Locate the cell with the specified text and output its (X, Y) center coordinate. 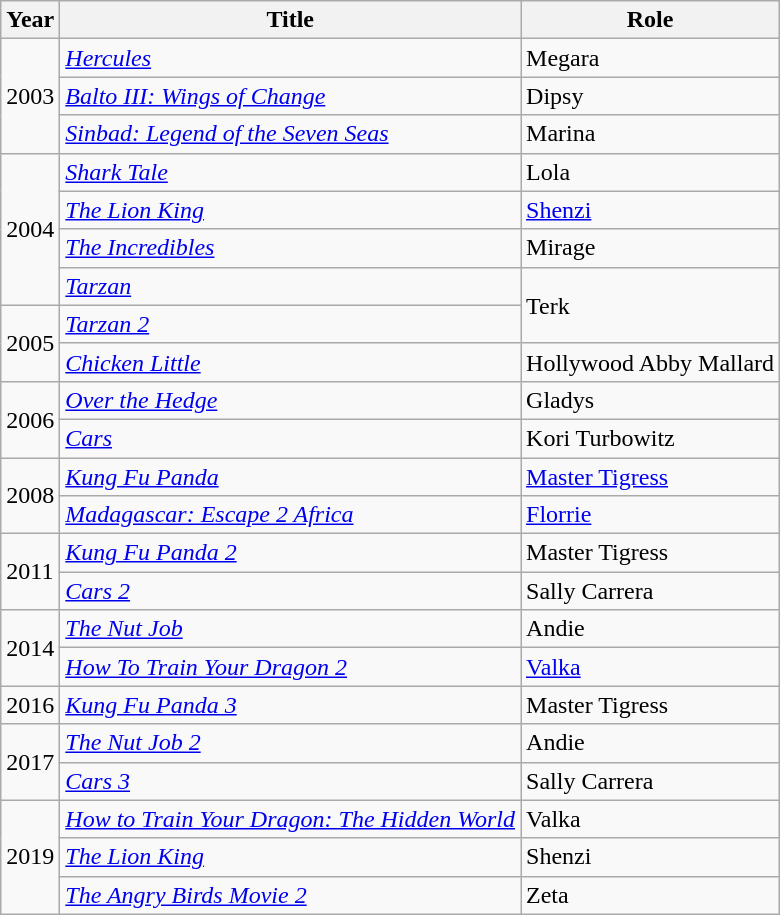
Cars 3 (290, 781)
Tarzan (290, 286)
2019 (30, 857)
Over the Hedge (290, 400)
Terk (650, 305)
Zeta (650, 895)
Shark Tale (290, 172)
Kung Fu Panda 3 (290, 705)
Hercules (290, 58)
2017 (30, 762)
2005 (30, 343)
Sinbad: Legend of the Seven Seas (290, 134)
Kori Turbowitz (650, 438)
Megara (650, 58)
2008 (30, 496)
2004 (30, 229)
Marina (650, 134)
How to Train Your Dragon: The Hidden World (290, 819)
The Incredibles (290, 248)
Hollywood Abby Mallard (650, 362)
Dipsy (650, 96)
How To Train Your Dragon 2 (290, 667)
Kung Fu Panda 2 (290, 553)
The Nut Job 2 (290, 743)
Cars 2 (290, 591)
2014 (30, 648)
Florrie (650, 515)
Gladys (650, 400)
2006 (30, 419)
Madagascar: Escape 2 Africa (290, 515)
Cars (290, 438)
2011 (30, 572)
Mirage (650, 248)
Kung Fu Panda (290, 477)
Year (30, 20)
Lola (650, 172)
Tarzan 2 (290, 324)
2016 (30, 705)
Chicken Little (290, 362)
Title (290, 20)
Balto III: Wings of Change (290, 96)
The Angry Birds Movie 2 (290, 895)
The Nut Job (290, 629)
2003 (30, 96)
Role (650, 20)
